Detect which cell encompasses the target text, then output its [X, Y] center coordinate. 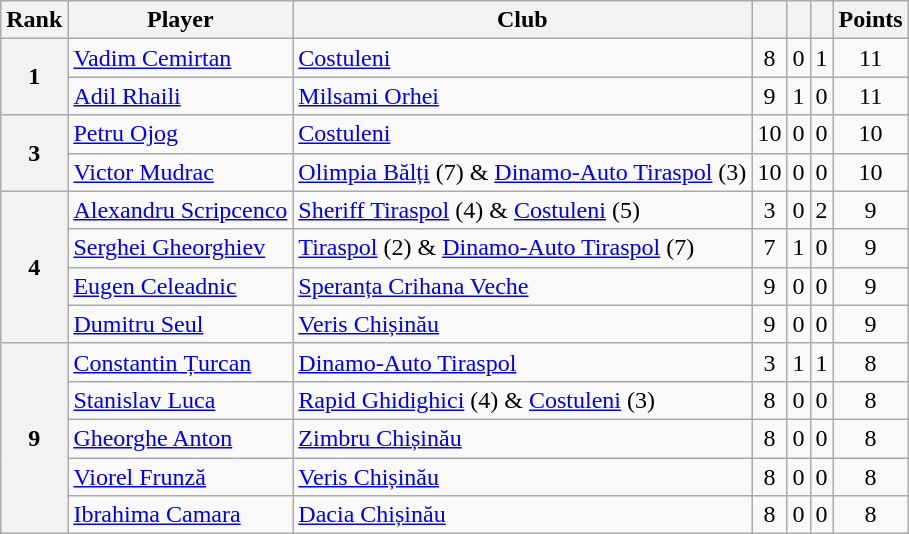
Victor Mudrac [180, 172]
Dumitru Seul [180, 324]
Serghei Gheorghiev [180, 248]
4 [34, 267]
Alexandru Scripcenco [180, 210]
Tiraspol (2) & Dinamo-Auto Tiraspol (7) [522, 248]
7 [770, 248]
Milsami Orhei [522, 96]
Rapid Ghidighici (4) & Costuleni (3) [522, 400]
Olimpia Bălți (7) & Dinamo-Auto Tiraspol (3) [522, 172]
Petru Ojog [180, 134]
Club [522, 20]
Player [180, 20]
Points [870, 20]
Sheriff Tiraspol (4) & Costuleni (5) [522, 210]
Eugen Celeadnic [180, 286]
Viorel Frunză [180, 477]
2 [822, 210]
Zimbru Chișinău [522, 438]
Constantin Țurcan [180, 362]
Dinamo-Auto Tiraspol [522, 362]
Adil Rhaili [180, 96]
Ibrahima Camara [180, 515]
Vadim Cemirtan [180, 58]
Rank [34, 20]
Stanislav Luca [180, 400]
Dacia Chișinău [522, 515]
Gheorghe Anton [180, 438]
Speranța Crihana Veche [522, 286]
